Locate the cell with the specified text and output its [X, Y] center coordinate. 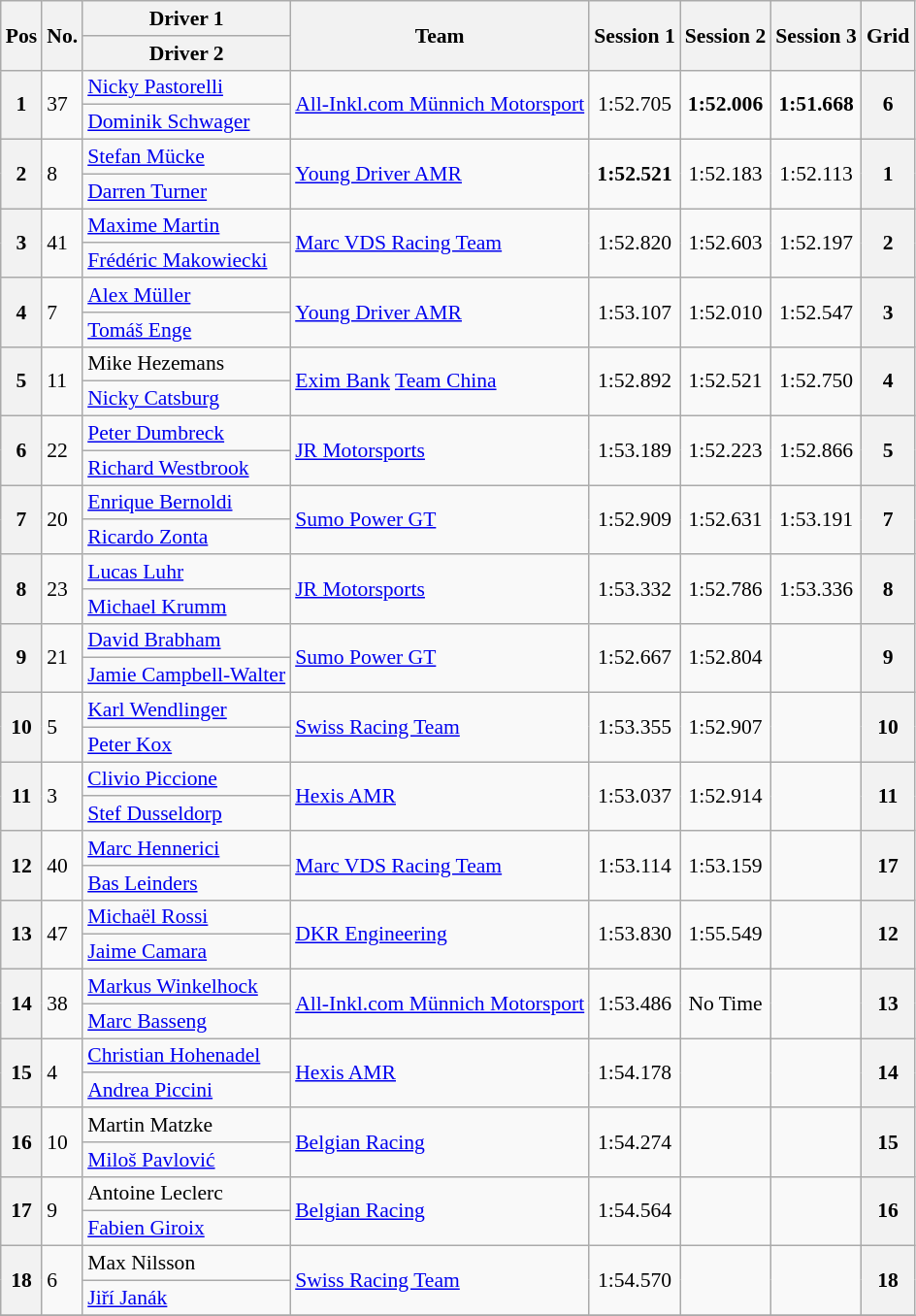
1:55.549 [726, 934]
20 [62, 520]
1:54.564 [635, 1211]
Clivio Piccione [186, 779]
1:52.705 [635, 105]
1:53.355 [635, 728]
1:53.189 [635, 450]
Christian Hohenadel [186, 1056]
Marc Hennerici [186, 848]
1:52.750 [816, 380]
No. [62, 35]
38 [62, 1003]
1:52.820 [635, 243]
Peter Dumbreck [186, 434]
Session 1 [635, 35]
1:52.197 [816, 243]
1:52.892 [635, 380]
Stefan Mücke [186, 157]
Session 3 [816, 35]
Michael Krumm [186, 607]
Exim Bank Team China [440, 380]
1:52.914 [726, 796]
1:52.603 [726, 243]
Karl Wendlinger [186, 710]
1:53.830 [635, 934]
1:53.486 [635, 1003]
Andrea Piccini [186, 1091]
Driver 2 [186, 53]
1:52.010 [726, 313]
Jiří Janák [186, 1298]
1:53.114 [635, 866]
Michaël Rossi [186, 917]
Jamie Campbell-Walter [186, 675]
Miloš Pavlović [186, 1160]
1:53.336 [816, 588]
1:52.804 [726, 658]
1:53.159 [726, 866]
21 [62, 658]
Nicky Catsburg [186, 399]
Mike Hezemans [186, 364]
Lucas Luhr [186, 572]
1:52.113 [816, 175]
Martin Matzke [186, 1125]
1:52.907 [726, 728]
Frédéric Makowiecki [186, 261]
1:52.786 [726, 588]
1:52.547 [816, 313]
1:52.223 [726, 450]
1:53.191 [816, 520]
40 [62, 866]
1:54.178 [635, 1073]
Team [440, 35]
1:53.332 [635, 588]
23 [62, 588]
37 [62, 105]
1:52.183 [726, 175]
No Time [726, 1003]
Darren Turner [186, 191]
1:54.274 [635, 1141]
41 [62, 243]
Maxime Martin [186, 226]
DKR Engineering [440, 934]
1:52.866 [816, 450]
1:53.037 [635, 796]
Marc Basseng [186, 1021]
Tomáš Enge [186, 330]
Bas Leinders [186, 883]
1:52.006 [726, 105]
Fabien Giroix [186, 1229]
Enrique Bernoldi [186, 503]
1:52.667 [635, 658]
Driver 1 [186, 18]
1:51.668 [816, 105]
Alex Müller [186, 295]
Peter Kox [186, 744]
1:54.570 [635, 1281]
Markus Winkelhock [186, 987]
Dominik Schwager [186, 122]
Antoine Leclerc [186, 1194]
Jaime Camara [186, 952]
Nicky Pastorelli [186, 87]
David Brabham [186, 641]
47 [62, 934]
Ricardo Zonta [186, 538]
Pos [21, 35]
Max Nilsson [186, 1264]
1:52.909 [635, 520]
1:52.631 [726, 520]
1:53.107 [635, 313]
22 [62, 450]
Stef Dusseldorp [186, 814]
Session 2 [726, 35]
Richard Westbrook [186, 468]
Grid [889, 35]
